Search for the cell housing the specified text and yield its (x, y) center coordinate. 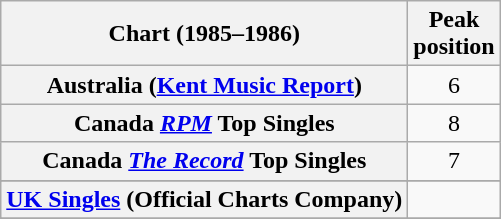
Peak position (454, 34)
7 (454, 161)
Australia (Kent Music Report) (204, 85)
8 (454, 123)
6 (454, 85)
Canada RPM Top Singles (204, 123)
UK Singles (Official Charts Company) (204, 199)
Chart (1985–1986) (204, 34)
Canada The Record Top Singles (204, 161)
